Determine the (X, Y) coordinate at the center of the cell enclosing the given text.  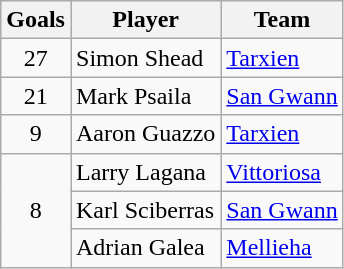
27 (36, 58)
Team (282, 20)
Goals (36, 20)
Karl Sciberras (145, 210)
Aaron Guazzo (145, 134)
Mark Psaila (145, 96)
Simon Shead (145, 58)
Vittoriosa (282, 172)
9 (36, 134)
8 (36, 210)
Larry Lagana (145, 172)
Adrian Galea (145, 248)
Mellieha (282, 248)
Player (145, 20)
21 (36, 96)
